Scan for the cell matching the given text and deliver its (x, y) coordinate at center. 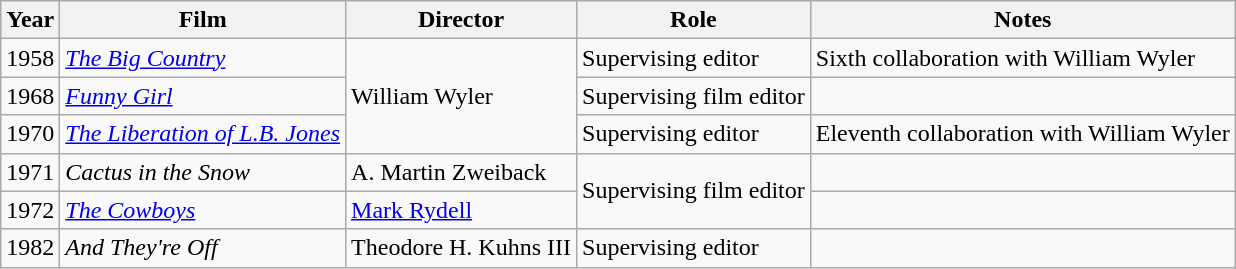
And They're Off (203, 248)
The Cowboys (203, 210)
Year (30, 20)
1970 (30, 134)
The Liberation of L.B. Jones (203, 134)
Role (694, 20)
A. Martin Zweiback (462, 172)
Funny Girl (203, 96)
Notes (1022, 20)
Director (462, 20)
Mark Rydell (462, 210)
William Wyler (462, 96)
Sixth collaboration with William Wyler (1022, 58)
Theodore H. Kuhns III (462, 248)
1982 (30, 248)
Eleventh collaboration with William Wyler (1022, 134)
1971 (30, 172)
Cactus in the Snow (203, 172)
1958 (30, 58)
1968 (30, 96)
1972 (30, 210)
Film (203, 20)
The Big Country (203, 58)
